Capture the cell that displays the provided text and extract its [X, Y] central coordinate. 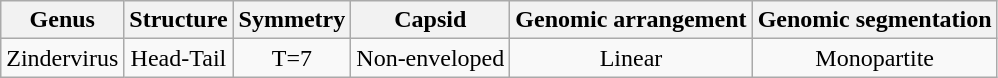
Head-Tail [178, 58]
Genomic arrangement [631, 20]
Linear [631, 58]
T=7 [292, 58]
Non-enveloped [430, 58]
Capsid [430, 20]
Structure [178, 20]
Genus [62, 20]
Genomic segmentation [874, 20]
Symmetry [292, 20]
Zindervirus [62, 58]
Monopartite [874, 58]
